For the text-containing cell, return its midpoint in [x, y] coordinate format. 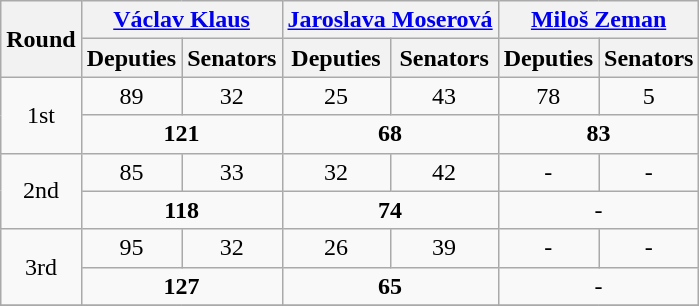
Round [41, 39]
26 [336, 248]
Jaroslava Moserová [390, 20]
78 [548, 96]
127 [182, 286]
2nd [41, 191]
43 [444, 96]
95 [131, 248]
89 [131, 96]
121 [182, 134]
42 [444, 172]
5 [649, 96]
1st [41, 115]
33 [232, 172]
65 [390, 286]
83 [598, 134]
85 [131, 172]
Václav Klaus [182, 20]
68 [390, 134]
39 [444, 248]
118 [182, 210]
3rd [41, 267]
Miloš Zeman [598, 20]
74 [390, 210]
25 [336, 96]
